Scan for the cell matching the given text and deliver its (X, Y) coordinate at center. 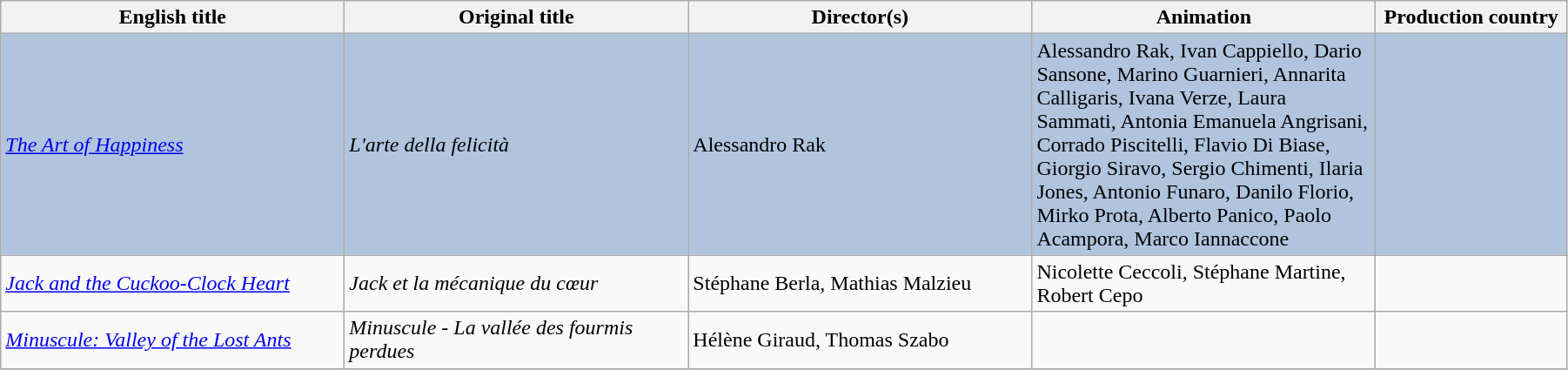
Director(s) (860, 17)
L'arte della felicità (517, 145)
Production country (1471, 17)
Nicolette Ceccoli, Stéphane Martine, Robert Cepo (1204, 284)
Hélène Giraud, Thomas Szabo (860, 340)
The Art of Happiness (172, 145)
Jack and the Cuckoo-Clock Heart (172, 284)
Minuscule - La vallée des fourmis perdues (517, 340)
Minuscule: Valley of the Lost Ants (172, 340)
Alessandro Rak (860, 145)
Jack et la mécanique du cœur (517, 284)
Original title (517, 17)
English title (172, 17)
Animation (1204, 17)
Stéphane Berla, Mathias Malzieu (860, 284)
